Identify which cell holds the provided text, then report its [X, Y] central coordinate. 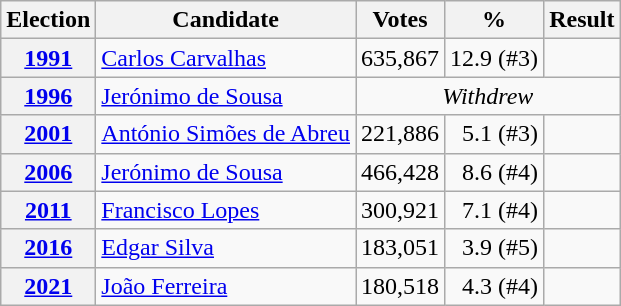
183,051 [400, 248]
2011 [48, 210]
221,886 [400, 134]
Carlos Carvalhas [226, 58]
Candidate [226, 20]
2006 [48, 172]
Result [582, 20]
% [494, 20]
António Simões de Abreu [226, 134]
8.6 (#4) [494, 172]
2016 [48, 248]
1991 [48, 58]
3.9 (#5) [494, 248]
2021 [48, 286]
300,921 [400, 210]
4.3 (#4) [494, 286]
2001 [48, 134]
635,867 [400, 58]
1996 [48, 96]
Edgar Silva [226, 248]
12.9 (#3) [494, 58]
466,428 [400, 172]
7.1 (#4) [494, 210]
Francisco Lopes [226, 210]
5.1 (#3) [494, 134]
Election [48, 20]
João Ferreira [226, 286]
180,518 [400, 286]
Votes [400, 20]
Withdrew [488, 96]
